For the text-containing cell, return its midpoint in [X, Y] coordinate format. 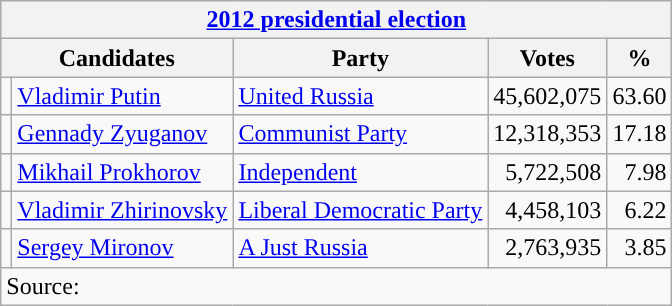
Source: [336, 286]
7.98 [640, 172]
Gennady Zyuganov [122, 134]
Vladimir Putin [122, 96]
Independent [360, 172]
2012 presidential election [336, 20]
6.22 [640, 210]
17.18 [640, 134]
3.85 [640, 248]
45,602,075 [548, 96]
Candidates [117, 58]
Party [360, 58]
2,763,935 [548, 248]
4,458,103 [548, 210]
Votes [548, 58]
A Just Russia [360, 248]
63.60 [640, 96]
Mikhail Prokhorov [122, 172]
United Russia [360, 96]
5,722,508 [548, 172]
12,318,353 [548, 134]
Liberal Democratic Party [360, 210]
Vladimir Zhirinovsky [122, 210]
Sergey Mironov [122, 248]
Communist Party [360, 134]
% [640, 58]
